Scan for the cell matching the given text and deliver its [x, y] coordinate at center. 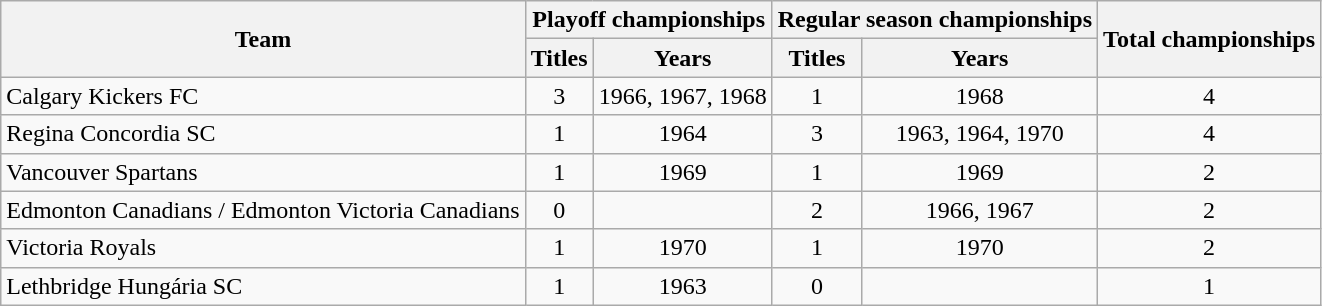
Victoria Royals [263, 248]
Edmonton Canadians / Edmonton Victoria Canadians [263, 210]
1963, 1964, 1970 [980, 134]
Calgary Kickers FC [263, 96]
Team [263, 39]
1966, 1967 [980, 210]
Lethbridge Hungária SC [263, 286]
1968 [980, 96]
1966, 1967, 1968 [682, 96]
Playoff championships [648, 20]
Regina Concordia SC [263, 134]
Regular season championships [934, 20]
1963 [682, 286]
Total championships [1210, 39]
1964 [682, 134]
Vancouver Spartans [263, 172]
